Find where the given text appears and provide that cell's center as (x, y) coordinate. 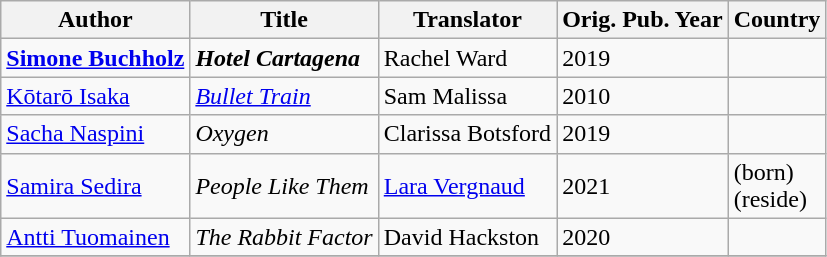
Antti Tuomainen (96, 237)
Sam Malissa (467, 96)
The Rabbit Factor (284, 237)
(born) (reside) (777, 186)
Samira Sedira (96, 186)
People Like Them (284, 186)
Title (284, 20)
Country (777, 20)
Clarissa Botsford (467, 134)
Oxygen (284, 134)
David Hackston (467, 237)
Kōtarō Isaka (96, 96)
2021 (642, 186)
Translator (467, 20)
Author (96, 20)
2020 (642, 237)
Sacha Naspini (96, 134)
Orig. Pub. Year (642, 20)
Bullet Train (284, 96)
Simone Buchholz (96, 58)
2010 (642, 96)
Rachel Ward (467, 58)
Lara Vergnaud (467, 186)
Hotel Cartagena (284, 58)
